Identify which cell holds the provided text, then report its (X, Y) central coordinate. 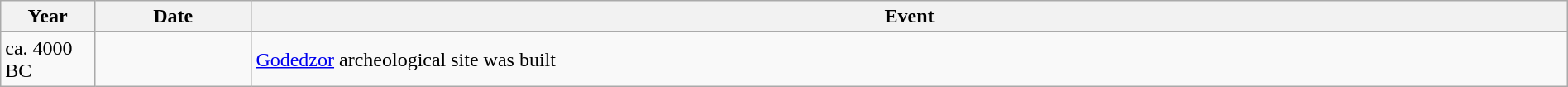
Year (48, 17)
Date (172, 17)
Event (910, 17)
ca. 4000 BC (48, 60)
Godedzor archeological site was built (910, 60)
